Return the [x, y] coordinate for the center point of the cell that contains the specified text.  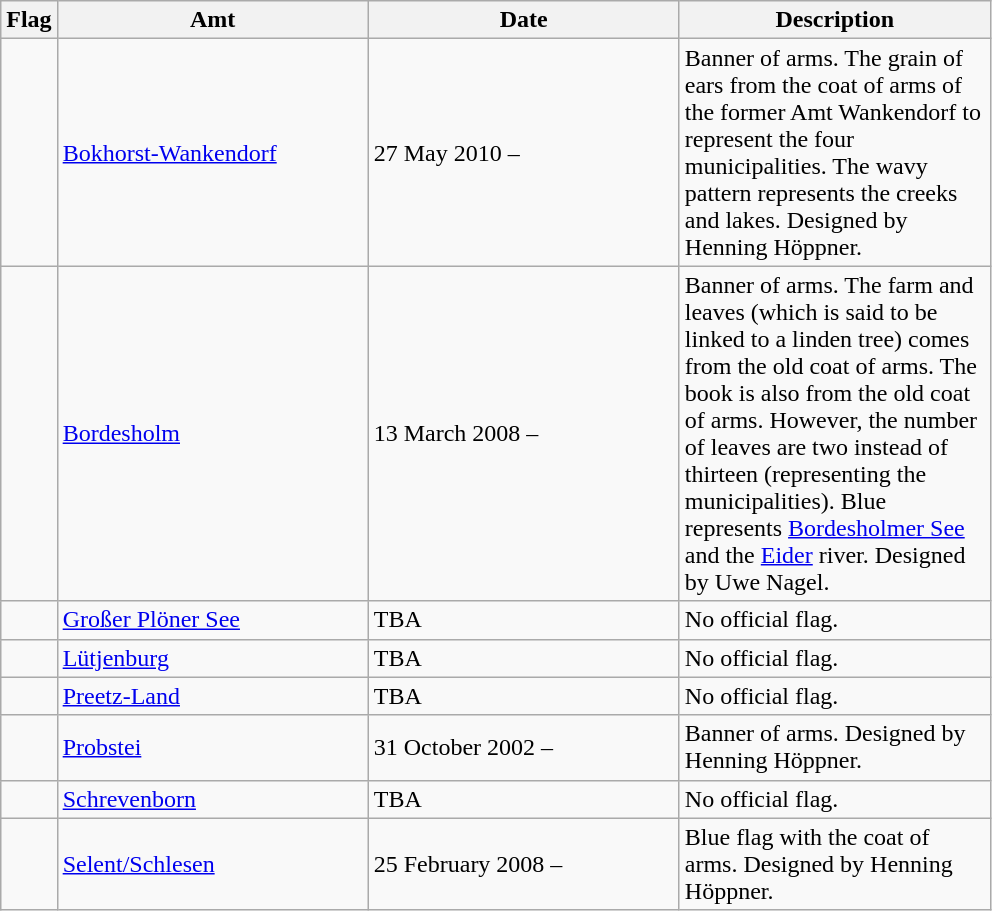
Flag [29, 20]
Banner of arms. Designed by Henning Höppner. [834, 748]
25 February 2008 – [524, 864]
Bordesholm [212, 434]
13 March 2008 – [524, 434]
Blue flag with the coat of arms. Designed by Henning Höppner. [834, 864]
Schrevenborn [212, 799]
27 May 2010 – [524, 152]
Date [524, 20]
Bokhorst-Wankendorf [212, 152]
Amt [212, 20]
31 October 2002 – [524, 748]
Lütjenburg [212, 658]
Selent/Schlesen [212, 864]
Description [834, 20]
Großer Plöner See [212, 620]
Probstei [212, 748]
Preetz-Land [212, 696]
